Scan for the cell matching the given text and deliver its [x, y] coordinate at center. 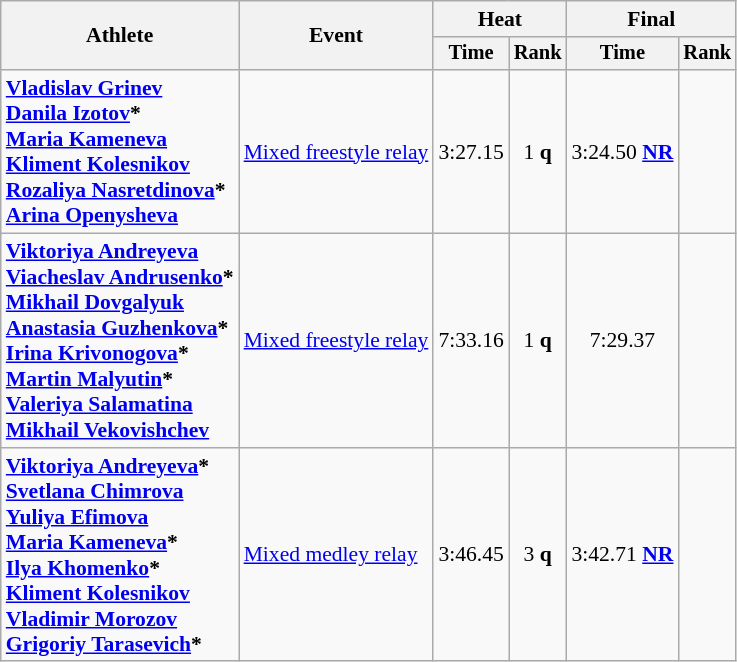
3:46.45 [470, 555]
3:27.15 [470, 152]
7:33.16 [470, 341]
Vladislav GrinevDanila Izotov*Maria KamenevaKliment KolesnikovRozaliya Nasretdinova*Arina Openysheva [120, 152]
Final [651, 19]
Viktoriya Andreyeva*Svetlana ChimrovaYuliya EfimovaMaria Kameneva*Ilya Khomenko*Kliment KolesnikovVladimir MorozovGrigoriy Tarasevich* [120, 555]
Mixed medley relay [336, 555]
Athlete [120, 36]
7:29.37 [622, 341]
3:24.50 NR [622, 152]
3:42.71 NR [622, 555]
3 q [538, 555]
Event [336, 36]
Heat [500, 19]
